Provide the (x, y) coordinate of the cell's center where the given text is located.  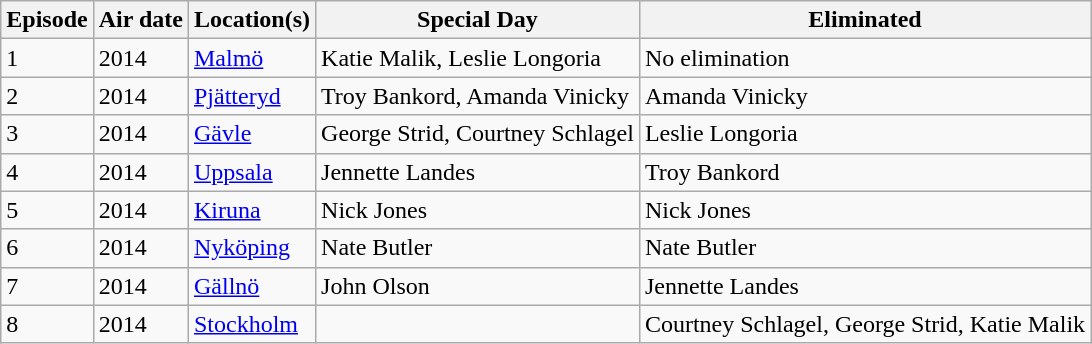
No elimination (864, 58)
Episode (47, 20)
Troy Bankord (864, 172)
Troy Bankord, Amanda Vinicky (478, 96)
Location(s) (252, 20)
Katie Malik, Leslie Longoria (478, 58)
Malmö (252, 58)
Eliminated (864, 20)
7 (47, 286)
Pjätteryd (252, 96)
Leslie Longoria (864, 134)
Gällnö (252, 286)
Special Day (478, 20)
4 (47, 172)
John Olson (478, 286)
Air date (140, 20)
Uppsala (252, 172)
3 (47, 134)
Gävle (252, 134)
1 (47, 58)
Kiruna (252, 210)
Nyköping (252, 248)
6 (47, 248)
Courtney Schlagel, George Strid, Katie Malik (864, 324)
8 (47, 324)
2 (47, 96)
Stockholm (252, 324)
Amanda Vinicky (864, 96)
5 (47, 210)
George Strid, Courtney Schlagel (478, 134)
